Search for the cell housing the specified text and yield its (x, y) center coordinate. 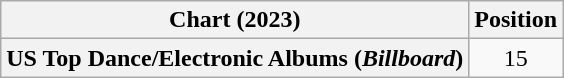
Chart (2023) (235, 20)
US Top Dance/Electronic Albums (Billboard) (235, 58)
15 (516, 58)
Position (516, 20)
